From the cell containing the given text, extract its center point as [X, Y] coordinate. 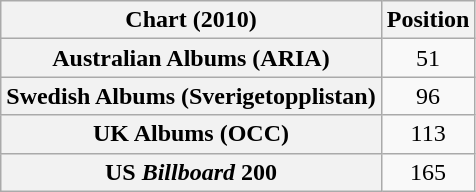
US Billboard 200 [191, 172]
Position [428, 20]
96 [428, 96]
Australian Albums (ARIA) [191, 58]
Chart (2010) [191, 20]
51 [428, 58]
165 [428, 172]
113 [428, 134]
UK Albums (OCC) [191, 134]
Swedish Albums (Sverigetopplistan) [191, 96]
